Scan for the cell matching the given text and deliver its [x, y] coordinate at center. 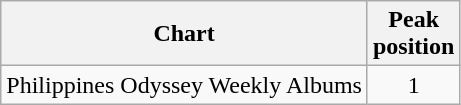
1 [413, 85]
Chart [184, 34]
Philippines Odyssey Weekly Albums [184, 85]
Peak position [413, 34]
